Identify which cell holds the provided text, then report its (X, Y) central coordinate. 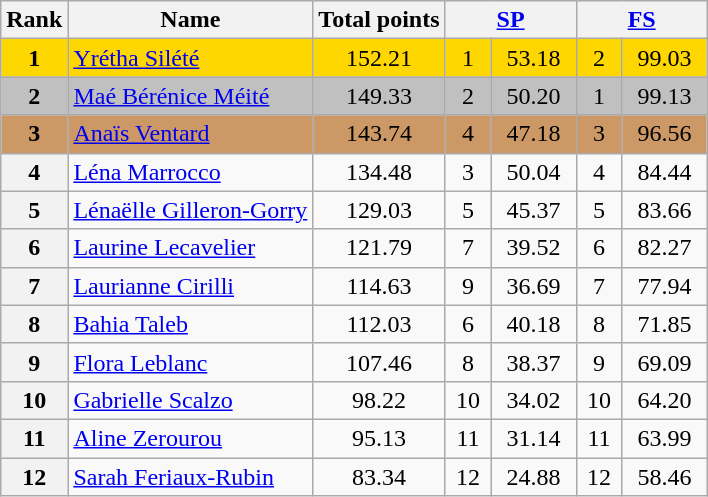
98.22 (379, 400)
Anaïs Ventard (190, 134)
Laurianne Cirilli (190, 286)
31.14 (534, 438)
69.09 (664, 362)
95.13 (379, 438)
Sarah Feriaux-Rubin (190, 477)
50.20 (534, 96)
FS (642, 20)
99.03 (664, 58)
114.63 (379, 286)
149.33 (379, 96)
121.79 (379, 248)
SP (510, 20)
112.03 (379, 324)
99.13 (664, 96)
Laurine Lecavelier (190, 248)
107.46 (379, 362)
Maé Bérénice Méité (190, 96)
143.74 (379, 134)
83.34 (379, 477)
Gabrielle Scalzo (190, 400)
38.37 (534, 362)
71.85 (664, 324)
45.37 (534, 210)
152.21 (379, 58)
134.48 (379, 172)
58.46 (664, 477)
83.66 (664, 210)
64.20 (664, 400)
36.69 (534, 286)
39.52 (534, 248)
Name (190, 20)
40.18 (534, 324)
Total points (379, 20)
77.94 (664, 286)
Lénaëlle Gilleron-Gorry (190, 210)
Aline Zerourou (190, 438)
129.03 (379, 210)
Rank (34, 20)
84.44 (664, 172)
Bahia Taleb (190, 324)
24.88 (534, 477)
50.04 (534, 172)
53.18 (534, 58)
Léna Marrocco (190, 172)
96.56 (664, 134)
63.99 (664, 438)
34.02 (534, 400)
47.18 (534, 134)
Flora Leblanc (190, 362)
Yrétha Silété (190, 58)
82.27 (664, 248)
